Provide the (X, Y) coordinate of the cell's center where the given text is located.  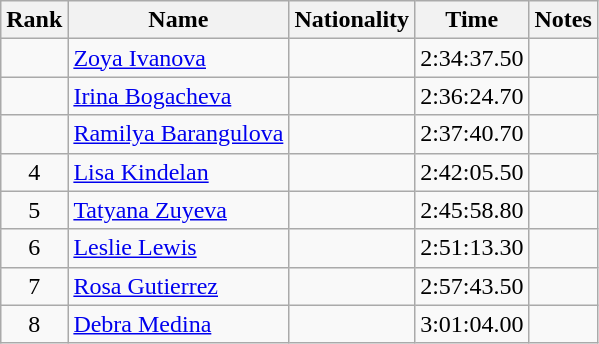
5 (34, 210)
Time (472, 20)
7 (34, 286)
Notes (563, 20)
Ramilya Barangulova (178, 134)
Tatyana Zuyeva (178, 210)
Irina Bogacheva (178, 96)
6 (34, 248)
2:51:13.30 (472, 248)
2:45:58.80 (472, 210)
Name (178, 20)
Lisa Kindelan (178, 172)
2:36:24.70 (472, 96)
Debra Medina (178, 324)
3:01:04.00 (472, 324)
2:37:40.70 (472, 134)
2:42:05.50 (472, 172)
Rank (34, 20)
Leslie Lewis (178, 248)
Rosa Gutierrez (178, 286)
4 (34, 172)
2:57:43.50 (472, 286)
Nationality (352, 20)
8 (34, 324)
Zoya Ivanova (178, 58)
2:34:37.50 (472, 58)
